Return the [x, y] coordinate for the center point of the cell that contains the specified text.  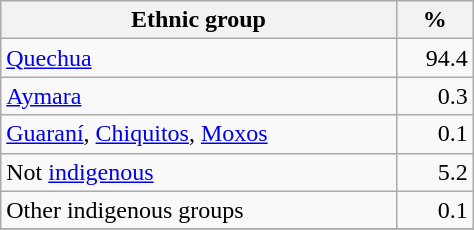
0.3 [434, 96]
Ethnic group [198, 20]
94.4 [434, 58]
Quechua [198, 58]
5.2 [434, 172]
Aymara [198, 96]
Not indigenous [198, 172]
% [434, 20]
Other indigenous groups [198, 210]
Guaraní, Chiquitos, Moxos [198, 134]
